For the text-containing cell, return its midpoint in (x, y) coordinate format. 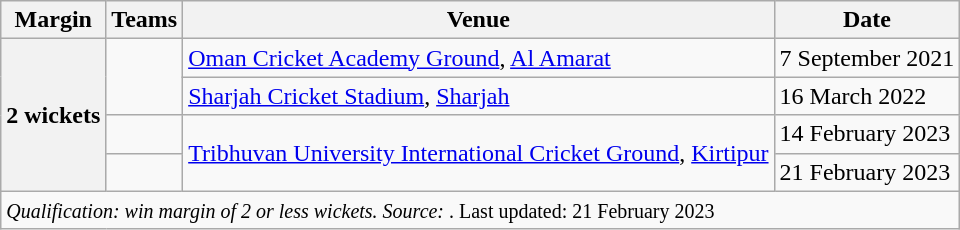
Qualification: win margin of 2 or less wickets. Source: . Last updated: 21 February 2023 (480, 210)
14 February 2023 (867, 134)
Margin (54, 20)
Sharjah Cricket Stadium, Sharjah (478, 96)
Teams (144, 20)
16 March 2022 (867, 96)
Oman Cricket Academy Ground, Al Amarat (478, 58)
21 February 2023 (867, 172)
2 wickets (54, 115)
Date (867, 20)
Tribhuvan University International Cricket Ground, Kirtipur (478, 153)
Venue (478, 20)
7 September 2021 (867, 58)
